Output the (x, y) coordinate of the center of the cell containing the given text.  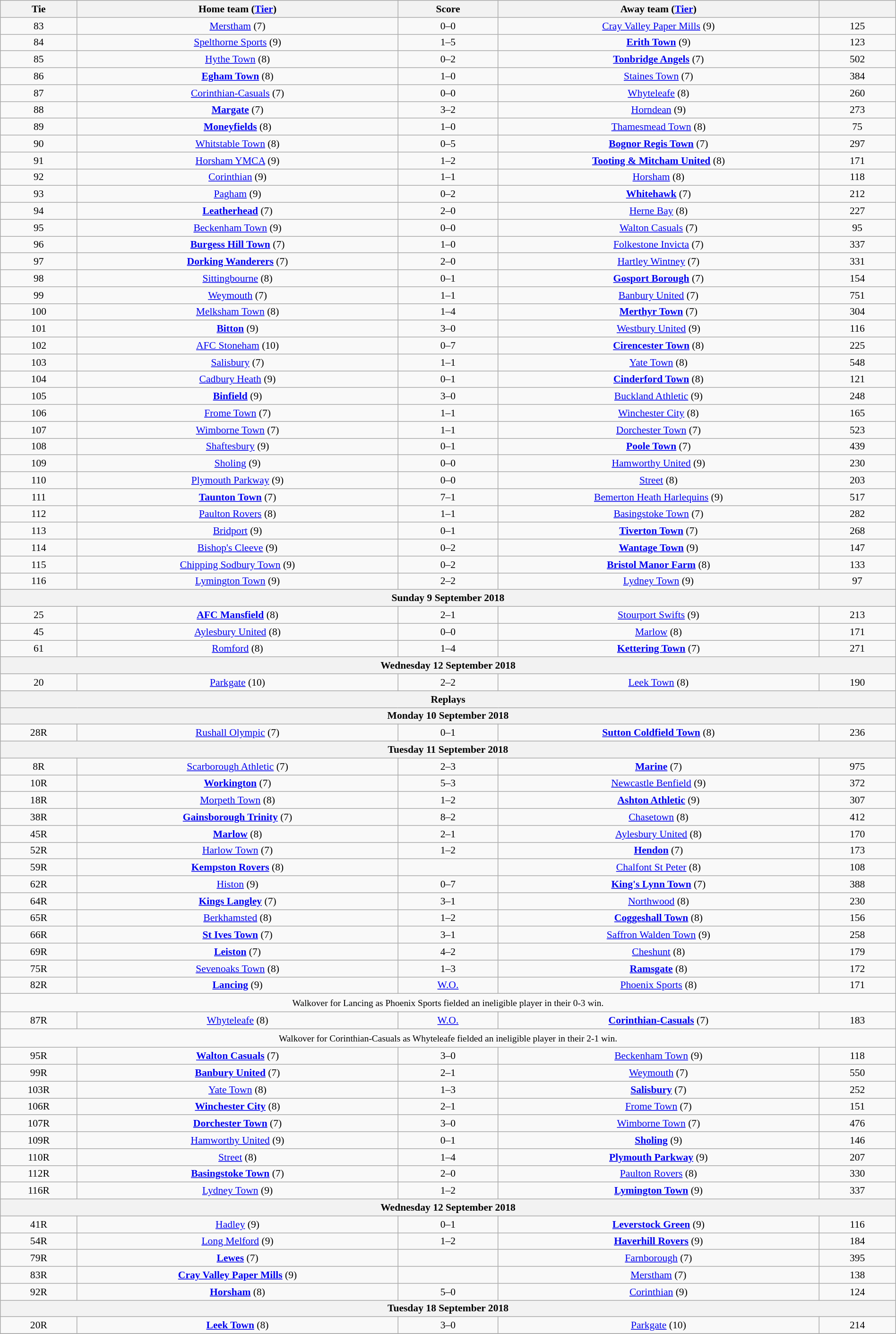
62R (39, 885)
Marine (7) (659, 766)
106R (39, 1107)
100 (39, 312)
147 (857, 548)
114 (39, 548)
Scarborough Athletic (7) (237, 766)
395 (857, 1258)
20 (39, 682)
5–3 (448, 783)
Staines Town (7) (659, 77)
Leiston (7) (237, 952)
476 (857, 1124)
548 (857, 362)
59R (39, 868)
173 (857, 851)
110 (39, 481)
65R (39, 918)
124 (857, 1292)
439 (857, 447)
102 (39, 346)
94 (39, 211)
260 (857, 93)
103 (39, 362)
170 (857, 834)
64R (39, 901)
Spelthorne Sports (9) (237, 43)
Replays (448, 699)
84 (39, 43)
Workington (7) (237, 783)
91 (39, 161)
154 (857, 278)
Hendon (7) (659, 851)
203 (857, 481)
Tonbridge Angels (7) (659, 60)
Taunton Town (7) (237, 497)
172 (857, 969)
258 (857, 935)
105 (39, 396)
Sevenoaks Town (8) (237, 969)
1–5 (448, 43)
92 (39, 177)
412 (857, 817)
213 (857, 615)
St Ives Town (7) (237, 935)
Walkover for Lancing as Phoenix Sports fielded an ineligible player in their 0-3 win. (448, 1003)
Gainsborough Trinity (7) (237, 817)
89 (39, 127)
Cheshunt (8) (659, 952)
Binfield (9) (237, 396)
Haverhill Rovers (9) (659, 1241)
69R (39, 952)
Tuesday 11 September 2018 (448, 750)
AFC Stoneham (10) (237, 346)
Horsham YMCA (9) (237, 161)
Moneyfields (8) (237, 127)
106 (39, 413)
Romford (8) (237, 649)
3–2 (448, 110)
156 (857, 918)
45 (39, 632)
107R (39, 1124)
111 (39, 497)
Leatherhead (7) (237, 211)
61 (39, 649)
190 (857, 682)
King's Lynn Town (7) (659, 885)
236 (857, 733)
Chasetown (8) (659, 817)
5–0 (448, 1292)
116R (39, 1191)
79R (39, 1258)
Sittingbourne (8) (237, 278)
Newcastle Benfield (9) (659, 783)
133 (857, 565)
179 (857, 952)
388 (857, 885)
517 (857, 497)
Burgess Hill Town (7) (237, 245)
125 (857, 26)
Hartley Wintney (7) (659, 262)
Tuesday 18 September 2018 (448, 1308)
Histon (9) (237, 885)
Tiverton Town (7) (659, 531)
98 (39, 278)
Bognor Regis Town (7) (659, 144)
10R (39, 783)
Horndean (9) (659, 110)
104 (39, 379)
Walkover for Corinthian-Casuals as Whyteleafe fielded an ineligible player in their 2-1 win. (448, 1039)
Folkestone Invicta (7) (659, 245)
304 (857, 312)
99 (39, 295)
28R (39, 733)
85 (39, 60)
Ramsgate (8) (659, 969)
Kings Langley (7) (237, 901)
Score (448, 9)
Egham Town (8) (237, 77)
183 (857, 1021)
75R (39, 969)
0–5 (448, 144)
113 (39, 531)
975 (857, 766)
90 (39, 144)
75 (857, 127)
Herne Bay (8) (659, 211)
Pagham (9) (237, 194)
45R (39, 834)
66R (39, 935)
Whitehawk (7) (659, 194)
Poole Town (7) (659, 447)
Wantage Town (9) (659, 548)
109R (39, 1140)
83 (39, 26)
Hythe Town (8) (237, 60)
550 (857, 1073)
4–2 (448, 952)
Cadbury Heath (9) (237, 379)
146 (857, 1140)
Long Melford (9) (237, 1241)
52R (39, 851)
88 (39, 110)
248 (857, 396)
121 (857, 379)
103R (39, 1090)
751 (857, 295)
Bishop's Cleeve (9) (237, 548)
Away team (Tier) (659, 9)
2–3 (448, 766)
502 (857, 60)
227 (857, 211)
Lewes (7) (237, 1258)
331 (857, 262)
AFC Mansfield (8) (237, 615)
138 (857, 1275)
384 (857, 77)
Monday 10 September 2018 (448, 716)
Coggeshall Town (8) (659, 918)
Farnborough (7) (659, 1258)
109 (39, 464)
Ashton Athletic (9) (659, 800)
Saffron Walden Town (9) (659, 935)
Whitstable Town (8) (237, 144)
207 (857, 1157)
Leverstock Green (9) (659, 1224)
Gosport Borough (7) (659, 278)
Erith Town (9) (659, 43)
115 (39, 565)
184 (857, 1241)
112 (39, 514)
93 (39, 194)
8R (39, 766)
82R (39, 985)
Home team (Tier) (237, 9)
Cirencester Town (8) (659, 346)
Bitton (9) (237, 329)
282 (857, 514)
Dorking Wanderers (7) (237, 262)
18R (39, 800)
523 (857, 430)
165 (857, 413)
Kettering Town (7) (659, 649)
20R (39, 1325)
Stourport Swifts (9) (659, 615)
330 (857, 1174)
7–1 (448, 497)
Merthyr Town (7) (659, 312)
297 (857, 144)
273 (857, 110)
151 (857, 1107)
92R (39, 1292)
99R (39, 1073)
Westbury United (9) (659, 329)
25 (39, 615)
Cinderford Town (8) (659, 379)
Chipping Sodbury Town (9) (237, 565)
123 (857, 43)
Kempston Rovers (8) (237, 868)
86 (39, 77)
Rushall Olympic (7) (237, 733)
Phoenix Sports (8) (659, 985)
225 (857, 346)
Shaftesbury (9) (237, 447)
101 (39, 329)
Northwood (8) (659, 901)
95R (39, 1056)
214 (857, 1325)
87R (39, 1021)
83R (39, 1275)
87 (39, 93)
Harlow Town (7) (237, 851)
96 (39, 245)
Bemerton Heath Harlequins (9) (659, 497)
268 (857, 531)
Sutton Coldfield Town (8) (659, 733)
Morpeth Town (8) (237, 800)
38R (39, 817)
307 (857, 800)
Margate (7) (237, 110)
Thamesmead Town (8) (659, 127)
Sunday 9 September 2018 (448, 598)
Tooting & Mitcham United (8) (659, 161)
8–2 (448, 817)
372 (857, 783)
Berkhamsted (8) (237, 918)
54R (39, 1241)
Chalfont St Peter (8) (659, 868)
41R (39, 1224)
Tie (39, 9)
212 (857, 194)
Buckland Athletic (9) (659, 396)
Bristol Manor Farm (8) (659, 565)
Bridport (9) (237, 531)
271 (857, 649)
110R (39, 1157)
252 (857, 1090)
112R (39, 1174)
107 (39, 430)
Hadley (9) (237, 1224)
Lancing (9) (237, 985)
Melksham Town (8) (237, 312)
